Extract the (X, Y) coordinate from the center of the cell holding the provided text.  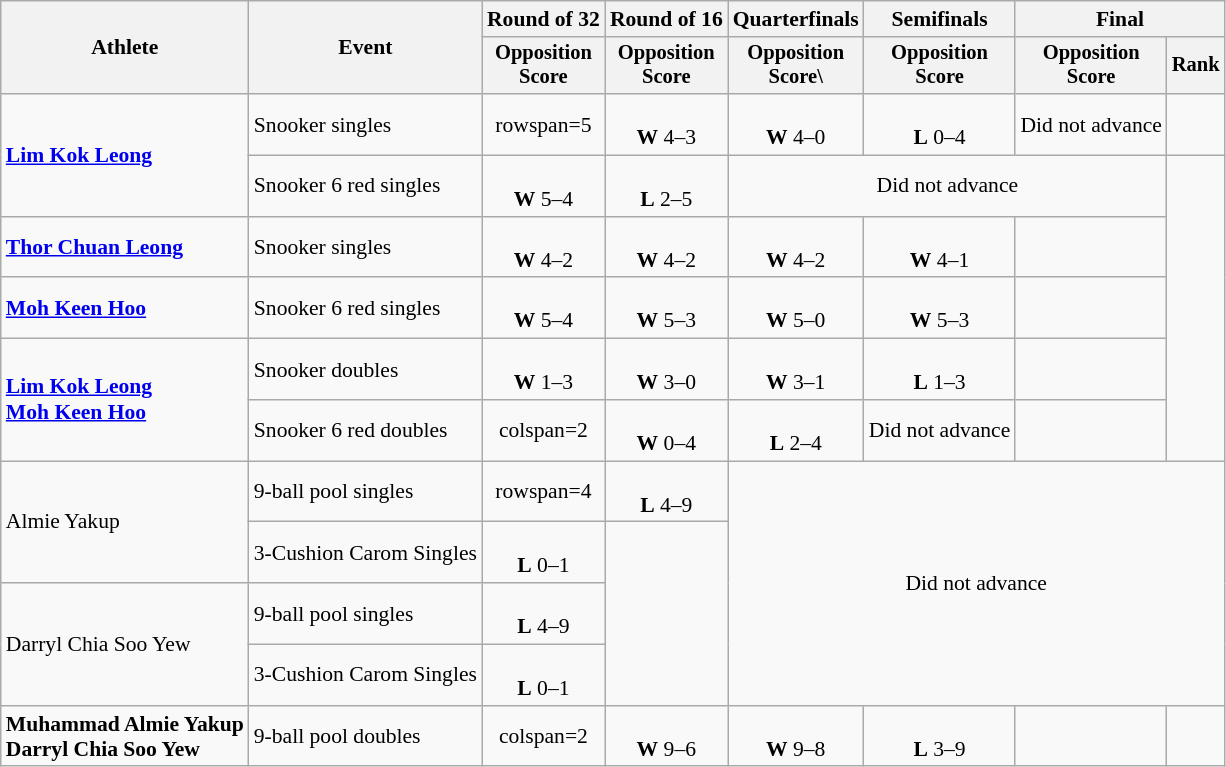
rowspan=5 (544, 124)
W 1–3 (544, 370)
W 3–0 (666, 370)
Lim Kok LeongMoh Keen Hoo (125, 400)
Darryl Chia Soo Yew (125, 644)
Quarterfinals (796, 19)
W 0–4 (666, 430)
Rank (1196, 66)
Round of 16 (666, 19)
W 4–0 (796, 124)
OppositionScore\ (796, 66)
L 0–4 (940, 124)
9-ball pool doubles (366, 736)
W 5–0 (796, 308)
Athlete (125, 48)
L 3–9 (940, 736)
L 2–5 (666, 186)
L 2–4 (796, 430)
Event (366, 48)
L 1–3 (940, 370)
Round of 32 (544, 19)
Final (1120, 19)
Muhammad Almie YakupDarryl Chia Soo Yew (125, 736)
Lim Kok Leong (125, 155)
Moh Keen Hoo (125, 308)
W 4–1 (940, 248)
Almie Yakup (125, 522)
rowspan=4 (544, 492)
Snooker 6 red doubles (366, 430)
Snooker doubles (366, 370)
W 9–8 (796, 736)
Semifinals (940, 19)
W 4–3 (666, 124)
W 9–6 (666, 736)
Thor Chuan Leong (125, 248)
W 3–1 (796, 370)
